Extract the (x, y) coordinate from the center of the cell holding the provided text.  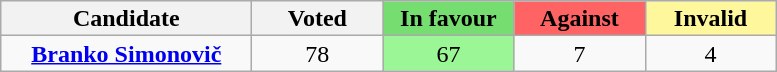
Invalid (710, 18)
67 (448, 54)
Against (580, 18)
Branko Simonovič (126, 54)
7 (580, 54)
4 (710, 54)
78 (318, 54)
Voted (318, 18)
Candidate (126, 18)
In favour (448, 18)
